Output the (X, Y) coordinate of the center of the cell containing the given text.  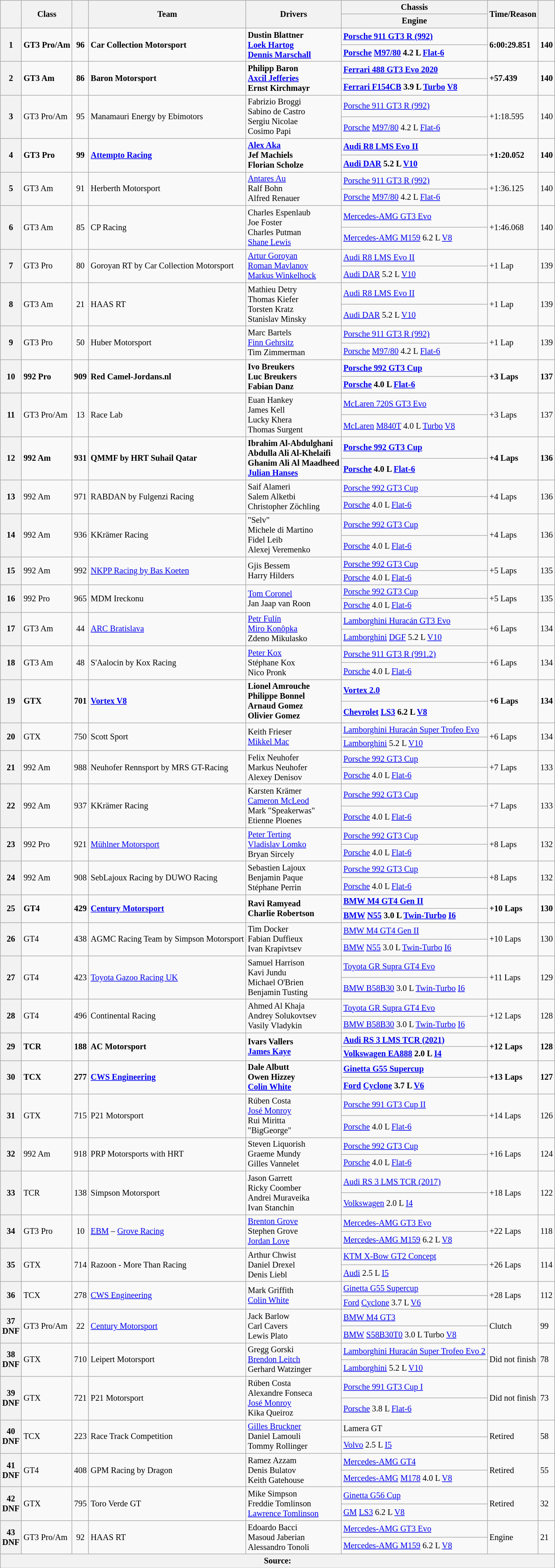
14 (11, 535)
Petr Fulín Miro Konôpka Zdeno Mikulasko (294, 629)
Vortex V8 (167, 701)
15 (11, 570)
122 (546, 1193)
Baron Motorsport (167, 78)
91 (80, 189)
Lamborghini Huracán Super Trofeo Evo 2 (414, 1351)
Lamborghini DGF 5.2 L V10 (414, 637)
408 (80, 1470)
795 (80, 1504)
+57.439 (513, 78)
Toyota Gazoo Racing UK (167, 977)
GM LS3 6.2 L V8 (414, 1512)
43DNF (11, 1537)
QMMF by HRT Suhail Qatar (167, 458)
5 (11, 189)
24 (11, 878)
28 (11, 1016)
Brenton Grove Stephen Grove Jordan Love (294, 1231)
429 (80, 908)
SebLajoux Racing by DUWO Racing (167, 878)
+16 Laps (513, 1154)
Mathieu Detry Thomas Kiefer Torsten Kratz Stanislav Minsky (294, 304)
Ferrari 488 GT3 Evo 2020 (414, 70)
Porsche 991 GT3 Cup I (414, 1388)
Keith Frieser Mikkel Mac (294, 737)
73 (546, 1398)
Sebastien Lajoux Benjamin Paque Stéphane Perrin (294, 878)
Gilles Bruckner Daniel Lamouli Tommy Rollinger (294, 1436)
Chassis (414, 7)
86 (80, 78)
188 (80, 1046)
27 (11, 977)
6 (11, 227)
+1:46.068 (513, 227)
96 (80, 45)
Peter Terting Vladislav Lomko Bryan Sircely (294, 844)
Goroyan RT by Car Collection Motorsport (167, 266)
+22 Laps (513, 1231)
908 (80, 878)
Ginetta G56 Cup (414, 1495)
BMW M4 GT3 (414, 1318)
Ferrari F154CB 3.9 L Turbo V8 (414, 86)
124 (546, 1154)
"Selv" Michele di Martino Fidel Leib Alexej Veremenko (294, 535)
+1:18.595 (513, 117)
Rúben Costa Alexandre Fonseca José Monroy Kika Queiroz (294, 1398)
Huber Motorsport (167, 343)
37DNF (11, 1326)
78 (546, 1360)
Attempto Racing (167, 155)
Simpson Motorsport (167, 1193)
988 (80, 767)
4 (11, 155)
Jason Garrett Ricky Coomber Andrei Muraveika Ivan Stanchin (294, 1193)
Mike Simpson Freddie Tomlinson Lawrence Tomlinson (294, 1504)
23 (11, 844)
Audi 2.5 L I5 (414, 1273)
Lamera GT (414, 1428)
Herberth Motorsport (167, 189)
Team (167, 14)
Lionel Amrouche Philippe Bonnel Arnaud Gomez Olivier Gomez (294, 701)
918 (80, 1154)
Source: (278, 1561)
Toro Verde GT (167, 1504)
Marc Bartels Finn Gehrsitz Tim Zimmerman (294, 343)
3 (11, 117)
9 (11, 343)
2 (11, 78)
Mühlner Motorsport (167, 844)
KTM X-Bow GT2 Concept (414, 1256)
Charles Espenlaub Joe Foster Charles Putman Shane Lewis (294, 227)
80 (80, 266)
Ahmed Al Khaja Andrey Solukovtsev Vasily Vladykin (294, 1016)
138 (80, 1193)
20 (11, 737)
29 (11, 1046)
715 (80, 1116)
McLaren 720S GT3 Evo (414, 404)
11 (11, 415)
33 (11, 1193)
Saif Alameri Salem Alketbi Christopher Zöchling (294, 497)
6:00:29.851 (513, 45)
710 (80, 1360)
Chevrolet LS3 6.2 L V8 (414, 712)
Volvo 2.5 L I5 (414, 1445)
AC Motorsport (167, 1046)
30 (11, 1077)
8 (11, 304)
Samuel Harrison Kavi Jundu Michael O'Brien Benjamin Tusting (294, 977)
+13 Laps (513, 1077)
+11 Laps (513, 977)
17 (11, 629)
Porsche 911 GT3 R (991.2) (414, 654)
126 (546, 1116)
Manamauri Energy by Ebimotors (167, 117)
Ivo Breukers Luc Breukers Fabian Danz (294, 376)
Class (47, 14)
114 (546, 1265)
Peter Kox Stéphane Kox Nico Pronk (294, 663)
19 (11, 701)
+14 Laps (513, 1116)
Leipert Motorsport (167, 1360)
S'Aalocin by Kox Racing (167, 663)
Mercedes-AMG M178 4.0 L V8 (414, 1479)
34 (11, 1231)
750 (80, 737)
NKPP Racing by Bas Koeten (167, 570)
Gjis Bessem Harry Hilders (294, 570)
Volkswagen 2.0 L I4 (414, 1203)
Lamborghini Huracán GT3 Evo (414, 621)
937 (80, 806)
18 (11, 663)
Fabrizio Broggi Sabino de Castro Sergiu Nicolae Cosimo Papi (294, 117)
423 (80, 977)
Arthur Chwist Daniel Drexel Denis Liebl (294, 1265)
971 (80, 497)
44 (80, 629)
931 (80, 458)
118 (546, 1231)
92 (80, 1537)
278 (80, 1296)
+1:36.125 (513, 189)
Vortex 2.0 (414, 690)
Tim Docker Fabian Duffieux Ivan Krapivtsev (294, 939)
129 (546, 977)
GPM Racing by Dragon (167, 1470)
438 (80, 939)
Audi RS 3 LMS TCR (2021) (414, 1040)
992 (80, 570)
16 (11, 598)
Porsche 991 GT3 Cup II (414, 1105)
Red Camel-Jordans.nl (167, 376)
12 (11, 458)
Ramez Azzam Denis Bulatov Keith Gatehouse (294, 1470)
36 (11, 1296)
Ravi Ramyead Charlie Robertson (294, 908)
7 (11, 266)
41DNF (11, 1470)
35 (11, 1265)
701 (80, 701)
50 (80, 343)
Antares Au Ralf Bohn Alfred Renauer (294, 189)
85 (80, 227)
48 (80, 663)
+1:20.052 (513, 155)
Volkswagen EA888 2.0 L I4 (414, 1053)
Jack Barlow Carl Cavers Lewis Plato (294, 1326)
Ibrahim Al-Abdulghani Abdulla Ali Al-Khelaifi Ghanim Ali Al Maadheed Julian Hanses (294, 458)
CP Racing (167, 227)
Philipp Baron Axcil Jefferies Ernst Kirchmayr (294, 78)
127 (546, 1077)
Karsten Krämer Cameron McLeod Mark "Speakerwas" Etienne Ploenes (294, 806)
PRP Motorsports with HRT (167, 1154)
277 (80, 1077)
714 (80, 1265)
Neuhofer Rennsport by MRS GT-Racing (167, 767)
496 (80, 1016)
Gregg Gorski Brendon Leitch Gerhard Watzinger (294, 1360)
Razoon - More Than Racing (167, 1265)
Mark Griffith Colin White (294, 1296)
Race Track Competition (167, 1436)
Audi RS 3 LMS TCR (2017) (414, 1182)
25 (11, 908)
39DNF (11, 1398)
38DNF (11, 1360)
31 (11, 1116)
Ivars Vallers James Kaye (294, 1046)
721 (80, 1398)
936 (80, 535)
Dale Albutt Owen Hizzey Colin White (294, 1077)
+26 Laps (513, 1265)
Race Lab (167, 415)
Artur Goroyan Roman Mavlanov Markus Winkelhock (294, 266)
921 (80, 844)
Dustin Blattner Loek Hartog Dennis Marschall (294, 45)
AGMC Racing Team by Simpson Motorsport (167, 939)
55 (546, 1470)
1 (11, 45)
+18 Laps (513, 1193)
26 (11, 939)
Lamborghini Huracán Super Trofeo Evo (414, 730)
Car Collection Motorsport (167, 45)
Scott Sport (167, 737)
Euan Hankey James Kell Lucky Khera Thomas Surgent (294, 415)
58 (546, 1436)
Drivers (294, 14)
Felix Neuhofer Markus Neuhofer Alexey Denisov (294, 767)
BMW S58B30T0 3.0 L Turbo V8 (414, 1334)
95 (80, 117)
40DNF (11, 1436)
McLaren M840T 4.0 L Turbo V8 (414, 426)
Continental Racing (167, 1016)
Alex Aka Jef Machiels Florian Scholze (294, 155)
Clutch (513, 1326)
Mercedes-AMG GT4 (414, 1462)
965 (80, 598)
Edoardo Bacci Masoud Jaberian Alessandro Tonoli (294, 1537)
112 (546, 1296)
42DNF (11, 1504)
Tom Coronel Jan Jaap van Roon (294, 598)
RABDAN by Fulgenzi Racing (167, 497)
Time/Reason (513, 14)
ARC Bratislava (167, 629)
Porsche 3.8 L Flat-6 (414, 1409)
223 (80, 1436)
909 (80, 376)
+28 Laps (513, 1296)
Steven Liquorish Graeme Mundy Gilles Vannelet (294, 1154)
MDM Ireckonu (167, 598)
EBM – Grove Racing (167, 1231)
Rúben Costa José Monroy Rui Miritta "BigGeorge" (294, 1116)
